Return the (x, y) coordinate for the center point of the cell that contains the specified text.  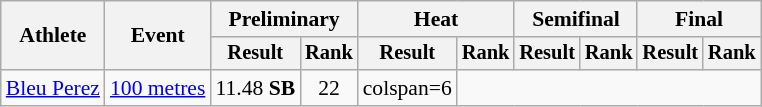
11.48 SB (255, 88)
Athlete (53, 36)
Bleu Perez (53, 88)
Semifinal (576, 19)
100 metres (158, 88)
Preliminary (284, 19)
Event (158, 36)
colspan=6 (408, 88)
Heat (436, 19)
22 (329, 88)
Final (698, 19)
